Return the [x, y] coordinate for the center point of the cell that contains the specified text.  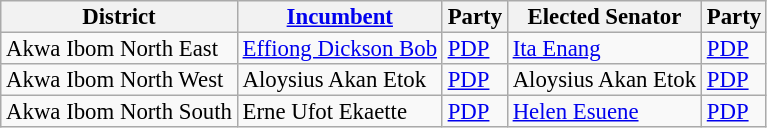
Akwa Ibom North South [120, 112]
Erne Ufot Ekaette [340, 112]
Effiong Dickson Bob [340, 49]
Akwa Ibom North East [120, 49]
District [120, 17]
Helen Esuene [604, 112]
Elected Senator [604, 17]
Incumbent [340, 17]
Akwa Ibom North West [120, 80]
Ita Enang [604, 49]
